Detect which cell encompasses the target text, then output its [x, y] center coordinate. 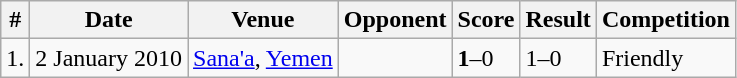
# [16, 20]
Score [486, 20]
Competition [666, 20]
Friendly [666, 58]
Result [558, 20]
Opponent [395, 20]
Date [109, 20]
Sana'a, Yemen [264, 58]
2 January 2010 [109, 58]
Venue [264, 20]
1. [16, 58]
